Extract the [X, Y] coordinate from the center of the cell holding the provided text.  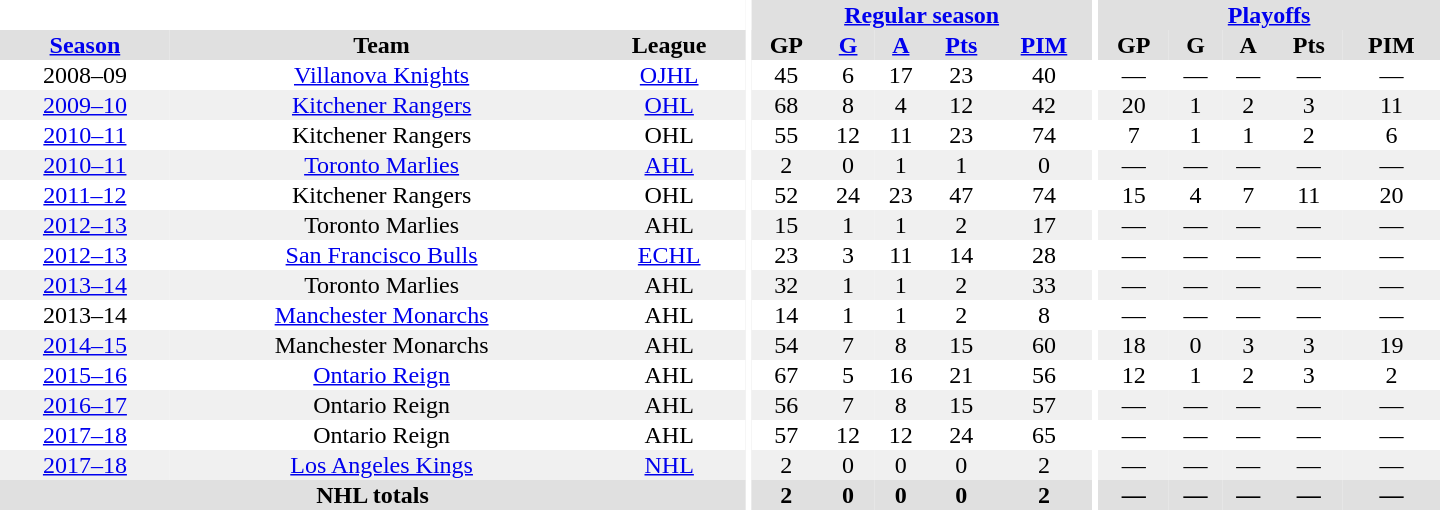
2011–12 [85, 195]
16 [900, 375]
28 [1044, 255]
ECHL [669, 255]
42 [1044, 105]
55 [786, 135]
Season [85, 45]
Team [382, 45]
Los Angeles Kings [382, 465]
San Francisco Bulls [382, 255]
NHL [669, 465]
68 [786, 105]
2009–10 [85, 105]
60 [1044, 345]
2014–15 [85, 345]
47 [961, 195]
21 [961, 375]
5 [848, 375]
Villanova Knights [382, 75]
40 [1044, 75]
2015–16 [85, 375]
67 [786, 375]
League [669, 45]
54 [786, 345]
33 [1044, 285]
52 [786, 195]
45 [786, 75]
19 [1392, 345]
Playoffs [1269, 15]
Regular season [922, 15]
OJHL [669, 75]
2016–17 [85, 405]
18 [1134, 345]
NHL totals [372, 495]
2008–09 [85, 75]
65 [1044, 435]
32 [786, 285]
